Scan for the cell matching the given text and deliver its (x, y) coordinate at center. 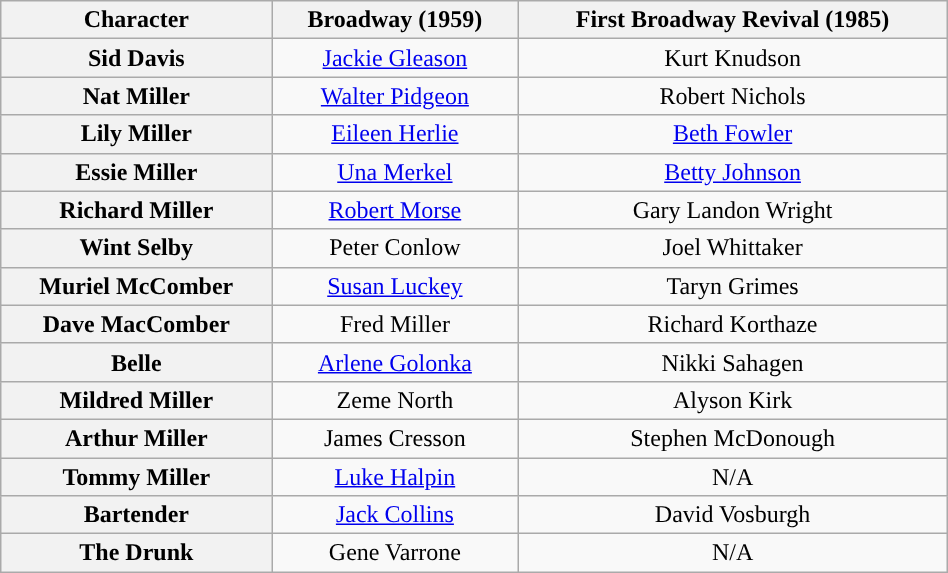
Gene Varrone (395, 553)
Muriel McComber (136, 286)
First Broadway Revival (1985) (732, 20)
Una Merkel (395, 172)
Character (136, 20)
Stephen McDonough (732, 438)
Luke Halpin (395, 477)
Kurt Knudson (732, 58)
Broadway (1959) (395, 20)
Zeme North (395, 400)
Mildred Miller (136, 400)
Betty Johnson (732, 172)
Beth Fowler (732, 134)
Jack Collins (395, 515)
Taryn Grimes (732, 286)
Arthur Miller (136, 438)
Dave MacComber (136, 324)
Jackie Gleason (395, 58)
Peter Conlow (395, 248)
Bartender (136, 515)
Fred Miller (395, 324)
The Drunk (136, 553)
Joel Whittaker (732, 248)
Wint Selby (136, 248)
Eileen Herlie (395, 134)
Arlene Golonka (395, 362)
Gary Landon Wright (732, 210)
Robert Nichols (732, 96)
Alyson Kirk (732, 400)
Belle (136, 362)
James Cresson (395, 438)
Nikki Sahagen (732, 362)
Essie Miller (136, 172)
Nat Miller (136, 96)
Sid Davis (136, 58)
Richard Miller (136, 210)
Susan Luckey (395, 286)
Lily Miller (136, 134)
David Vosburgh (732, 515)
Walter Pidgeon (395, 96)
Robert Morse (395, 210)
Richard Korthaze (732, 324)
Tommy Miller (136, 477)
